Capture the cell that displays the provided text and extract its [X, Y] central coordinate. 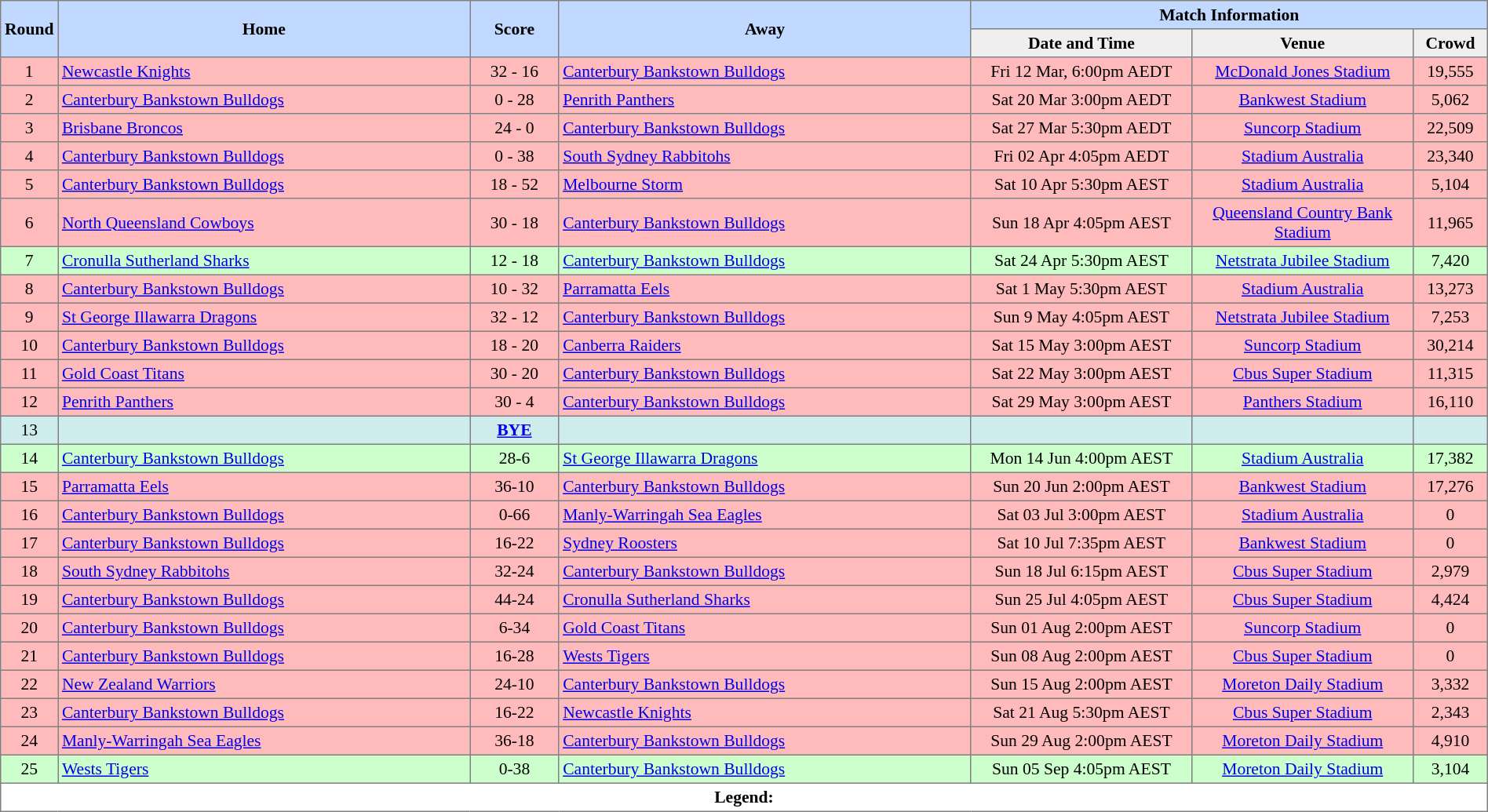
25 [30, 769]
5,062 [1450, 100]
0-38 [515, 769]
Sun 18 Jul 6:15pm AEST [1081, 571]
McDonald Jones Stadium [1303, 71]
Sat 10 Apr 5:30pm AEST [1081, 184]
4 [30, 156]
Sat 21 Aug 5:30pm AEST [1081, 712]
Date and Time [1081, 43]
Panthers Stadium [1303, 402]
19 [30, 599]
Away [764, 29]
Legend: [744, 797]
Sat 29 May 3:00pm AEST [1081, 402]
Sat 27 Mar 5:30pm AEDT [1081, 128]
24 - 0 [515, 128]
17,276 [1450, 486]
11,965 [1450, 223]
6 [30, 223]
30 - 20 [515, 373]
0 - 28 [515, 100]
Round [30, 29]
13 [30, 430]
19,555 [1450, 71]
24-10 [515, 684]
12 [30, 402]
Fri 02 Apr 4:05pm AEDT [1081, 156]
16-28 [515, 656]
5 [30, 184]
3 [30, 128]
Fri 12 Mar, 6:00pm AEDT [1081, 71]
Sat 03 Jul 3:00pm AEST [1081, 515]
30,214 [1450, 345]
22,509 [1450, 128]
Sat 1 May 5:30pm AEST [1081, 289]
0 - 38 [515, 156]
10 - 32 [515, 289]
16 [30, 515]
11 [30, 373]
Sun 05 Sep 4:05pm AEST [1081, 769]
7 [30, 260]
12 - 18 [515, 260]
24 [30, 741]
22 [30, 684]
Sun 15 Aug 2:00pm AEST [1081, 684]
BYE [515, 430]
13,273 [1450, 289]
32 - 12 [515, 317]
Score [515, 29]
Match Information [1229, 15]
2,979 [1450, 571]
30 - 18 [515, 223]
15 [30, 486]
Sat 20 Mar 3:00pm AEDT [1081, 100]
Sun 25 Jul 4:05pm AEST [1081, 599]
5,104 [1450, 184]
32-24 [515, 571]
New Zealand Warriors [264, 684]
Sat 10 Jul 7:35pm AEST [1081, 543]
1 [30, 71]
20 [30, 628]
Venue [1303, 43]
2 [30, 100]
28-6 [515, 458]
Mon 14 Jun 4:00pm AEST [1081, 458]
Sun 18 Apr 4:05pm AEST [1081, 223]
36-18 [515, 741]
16,110 [1450, 402]
Crowd [1450, 43]
14 [30, 458]
Sun 20 Jun 2:00pm AEST [1081, 486]
Brisbane Broncos [264, 128]
Melbourne Storm [764, 184]
Sat 22 May 3:00pm AEST [1081, 373]
Home [264, 29]
11,315 [1450, 373]
Sun 29 Aug 2:00pm AEST [1081, 741]
7,253 [1450, 317]
3,332 [1450, 684]
North Queensland Cowboys [264, 223]
21 [30, 656]
2,343 [1450, 712]
Queensland Country Bank Stadium [1303, 223]
3,104 [1450, 769]
18 [30, 571]
23 [30, 712]
4,910 [1450, 741]
32 - 16 [515, 71]
6-34 [515, 628]
44-24 [515, 599]
30 - 4 [515, 402]
Sun 08 Aug 2:00pm AEST [1081, 656]
23,340 [1450, 156]
8 [30, 289]
10 [30, 345]
Sun 01 Aug 2:00pm AEST [1081, 628]
Canberra Raiders [764, 345]
18 - 20 [515, 345]
17 [30, 543]
Sydney Roosters [764, 543]
Sat 15 May 3:00pm AEST [1081, 345]
Sun 9 May 4:05pm AEST [1081, 317]
9 [30, 317]
Sat 24 Apr 5:30pm AEST [1081, 260]
0-66 [515, 515]
18 - 52 [515, 184]
4,424 [1450, 599]
7,420 [1450, 260]
17,382 [1450, 458]
36-10 [515, 486]
